Return the [x, y] coordinate for the center point of the cell that contains the specified text.  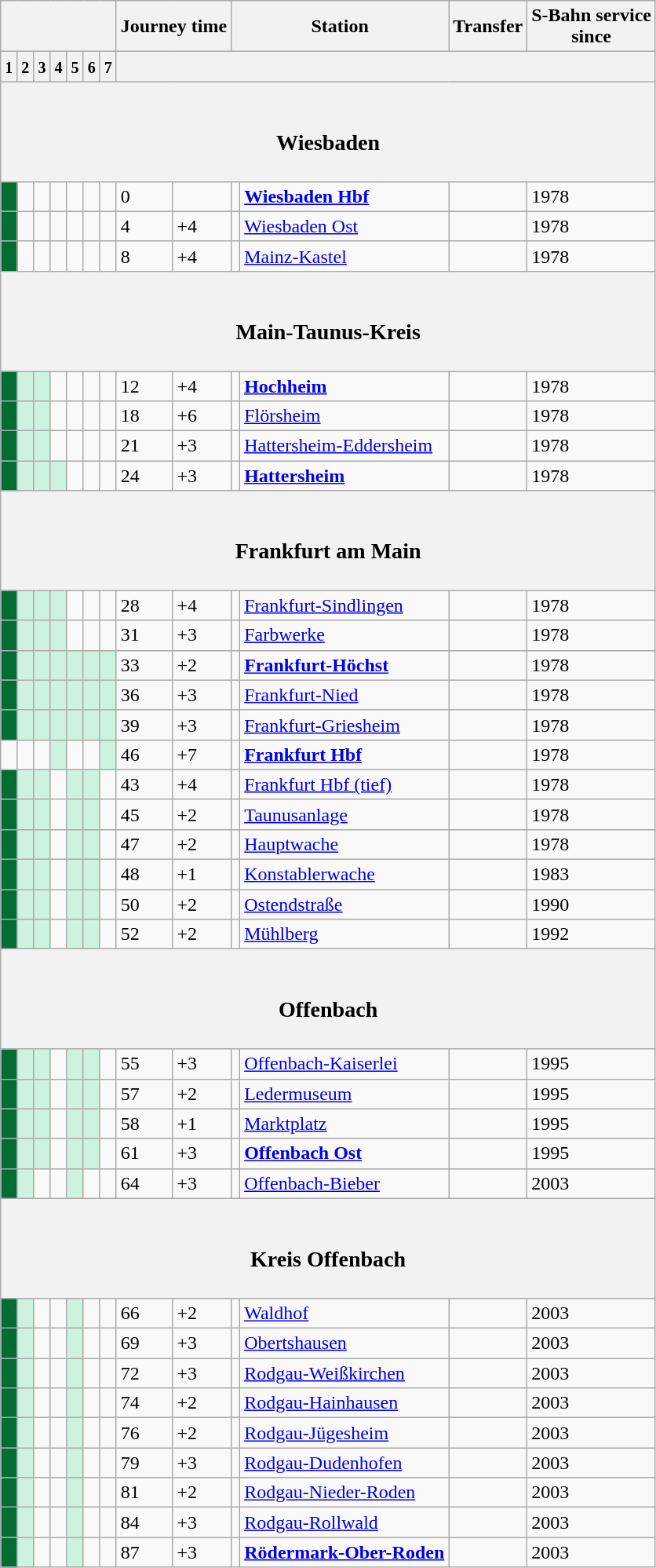
57 [144, 1094]
2 [25, 67]
45 [144, 814]
Offenbach-Bieber [344, 1183]
Ostendstraße [344, 905]
Flörsheim [344, 416]
84 [144, 1522]
47 [144, 844]
Wiesbaden Ost [344, 226]
Hauptwache [344, 844]
3 [42, 67]
Rodgau-Hainhausen [344, 1403]
81 [144, 1493]
Mainz-Kastel [344, 256]
61 [144, 1153]
+6 [202, 416]
36 [144, 695]
6 [91, 67]
1 [9, 67]
50 [144, 905]
Main-Taunus-Kreis [328, 320]
Konstablerwache [344, 875]
Rodgau-Weißkirchen [344, 1373]
Wiesbaden [328, 132]
12 [144, 386]
7 [108, 67]
28 [144, 605]
21 [144, 446]
66 [144, 1313]
0 [144, 196]
Taunusanlage [344, 814]
Transfer [488, 27]
Hochheim [344, 386]
Station [341, 27]
Kreis Offenbach [328, 1248]
Frankfurt-Nied [344, 695]
Farbwerke [344, 635]
76 [144, 1433]
+7 [202, 755]
24 [144, 476]
Rodgau-Jügesheim [344, 1433]
Ledermuseum [344, 1094]
Frankfurt-Höchst [344, 665]
58 [144, 1124]
43 [144, 784]
52 [144, 934]
Offenbach [328, 999]
Marktplatz [344, 1124]
48 [144, 875]
5 [75, 67]
Frankfurt Hbf [344, 755]
69 [144, 1343]
Frankfurt-Griesheim [344, 725]
1983 [592, 875]
1992 [592, 934]
Rödermark-Ober-Roden [344, 1552]
S-Bahn servicesince [592, 27]
Offenbach-Kaiserlei [344, 1064]
79 [144, 1463]
Waldhof [344, 1313]
33 [144, 665]
Rodgau-Dudenhofen [344, 1463]
46 [144, 755]
74 [144, 1403]
Frankfurt-Sindlingen [344, 605]
Frankfurt am Main [328, 540]
Wiesbaden Hbf [344, 196]
Journey time [173, 27]
Frankfurt Hbf (tief) [344, 784]
64 [144, 1183]
Hattersheim-Eddersheim [344, 446]
72 [144, 1373]
Rodgau-Nieder-Roden [344, 1493]
18 [144, 416]
31 [144, 635]
Offenbach Ost [344, 1153]
87 [144, 1552]
Rodgau-Rollwald [344, 1522]
Hattersheim [344, 476]
1990 [592, 905]
55 [144, 1064]
39 [144, 725]
Obertshausen [344, 1343]
Mühlberg [344, 934]
8 [144, 256]
